Return the [x, y] coordinate for the center point of the cell that contains the specified text.  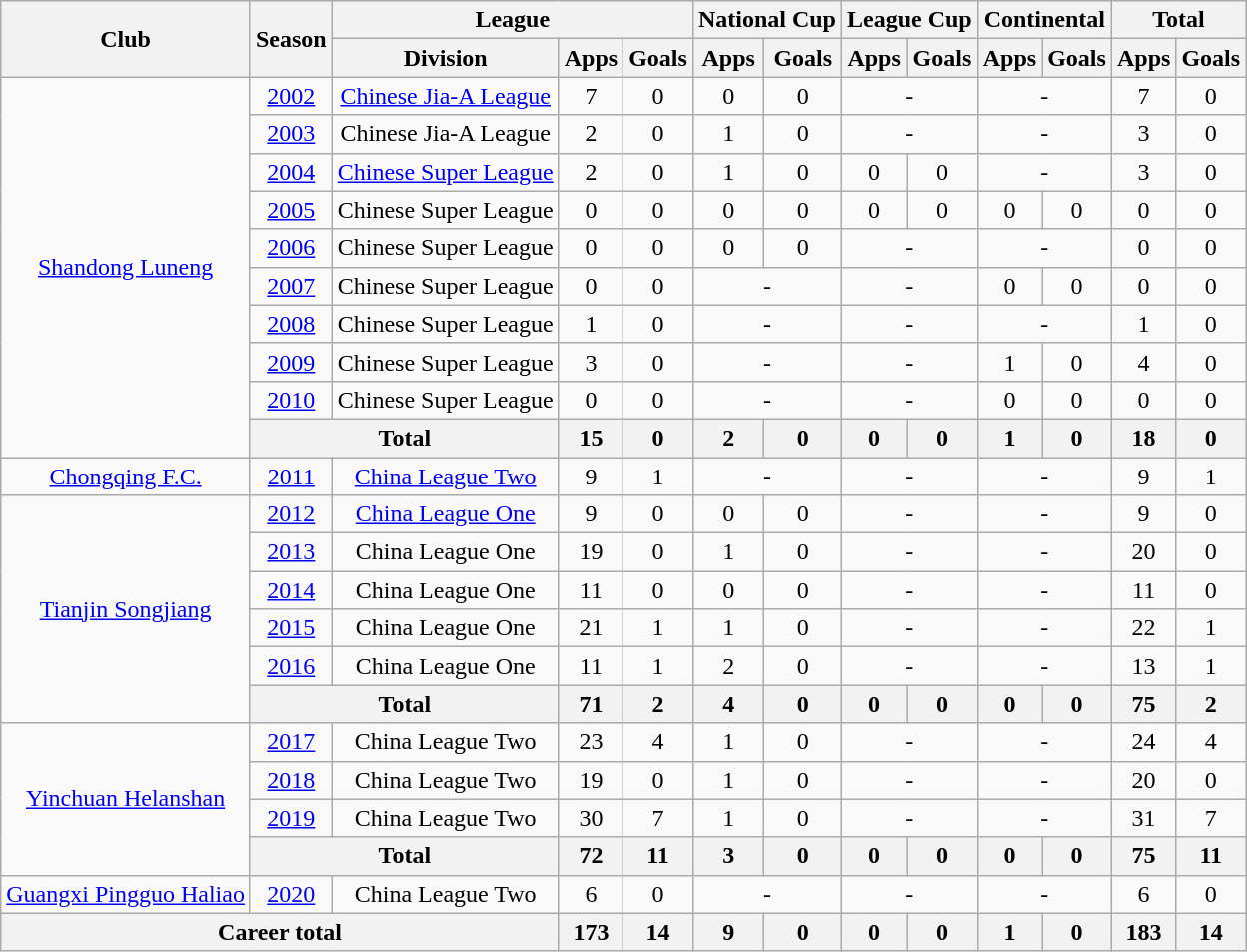
31 [1143, 818]
League Cup [909, 20]
Tianjin Songjiang [126, 609]
183 [1143, 932]
Shandong Luneng [126, 268]
Yinchuan Helanshan [126, 799]
24 [1143, 742]
2017 [291, 742]
72 [591, 856]
League [512, 20]
2008 [291, 324]
Chongqing F.C. [126, 476]
2005 [291, 210]
15 [591, 438]
173 [591, 932]
2018 [291, 780]
Division [446, 58]
2012 [291, 514]
Club [126, 39]
2010 [291, 400]
2009 [291, 362]
2020 [291, 894]
2006 [291, 248]
71 [591, 704]
2013 [291, 552]
2019 [291, 818]
Guangxi Pingguo Haliao [126, 894]
2016 [291, 666]
2003 [291, 134]
2014 [291, 590]
23 [591, 742]
22 [1143, 628]
13 [1143, 666]
Continental [1044, 20]
2004 [291, 172]
21 [591, 628]
2002 [291, 96]
Season [291, 39]
Career total [280, 932]
30 [591, 818]
2015 [291, 628]
National Cup [767, 20]
18 [1143, 438]
2007 [291, 286]
2011 [291, 476]
